Extract the (x, y) coordinate from the center of the cell holding the provided text.  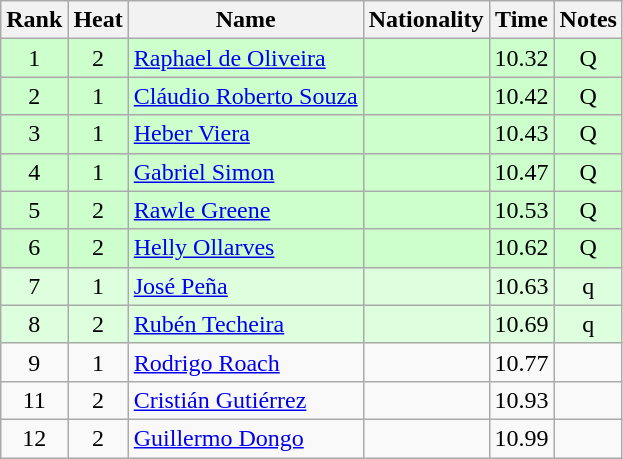
Guillermo Dongo (246, 438)
12 (34, 438)
3 (34, 134)
Heat (98, 20)
Name (246, 20)
José Peña (246, 286)
Notes (588, 20)
10.42 (522, 96)
Rubén Techeira (246, 324)
Cristián Gutiérrez (246, 400)
Rodrigo Roach (246, 362)
Heber Viera (246, 134)
11 (34, 400)
Gabriel Simon (246, 172)
10.32 (522, 58)
5 (34, 210)
6 (34, 248)
10.63 (522, 286)
Cláudio Roberto Souza (246, 96)
9 (34, 362)
8 (34, 324)
10.69 (522, 324)
10.47 (522, 172)
Nationality (426, 20)
4 (34, 172)
10.53 (522, 210)
10.77 (522, 362)
Time (522, 20)
Rawle Greene (246, 210)
7 (34, 286)
10.43 (522, 134)
Raphael de Oliveira (246, 58)
10.99 (522, 438)
10.93 (522, 400)
Rank (34, 20)
Helly Ollarves (246, 248)
10.62 (522, 248)
